Extract the (X, Y) coordinate from the center of the cell holding the provided text.  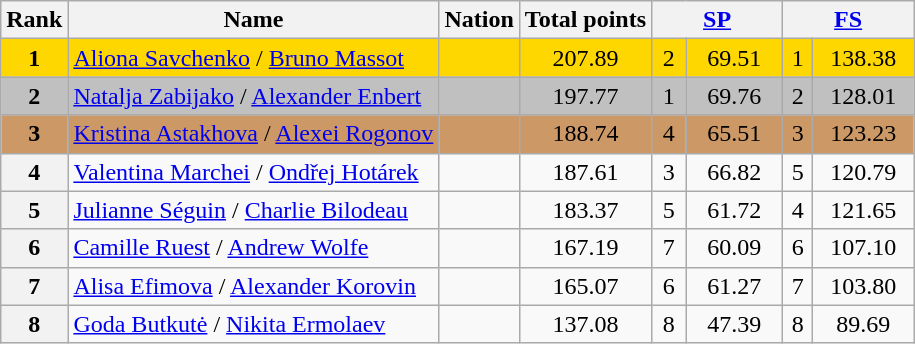
Camille Ruest / Andrew Wolfe (254, 248)
66.82 (734, 172)
207.89 (585, 58)
123.23 (864, 134)
Nation (479, 20)
137.08 (585, 324)
183.37 (585, 210)
Goda Butkutė / Nikita Ermolaev (254, 324)
69.76 (734, 96)
Natalja Zabijako / Alexander Enbert (254, 96)
165.07 (585, 286)
Total points (585, 20)
47.39 (734, 324)
188.74 (585, 134)
167.19 (585, 248)
69.51 (734, 58)
Julianne Séguin / Charlie Bilodeau (254, 210)
61.72 (734, 210)
103.80 (864, 286)
Alisa Efimova / Alexander Korovin (254, 286)
FS (848, 20)
Valentina Marchei / Ondřej Hotárek (254, 172)
107.10 (864, 248)
65.51 (734, 134)
Rank (34, 20)
Kristina Astakhova / Alexei Rogonov (254, 134)
197.77 (585, 96)
61.27 (734, 286)
SP (718, 20)
Name (254, 20)
120.79 (864, 172)
60.09 (734, 248)
89.69 (864, 324)
128.01 (864, 96)
138.38 (864, 58)
187.61 (585, 172)
Aliona Savchenko / Bruno Massot (254, 58)
121.65 (864, 210)
